Detect which cell encompasses the target text, then output its (x, y) center coordinate. 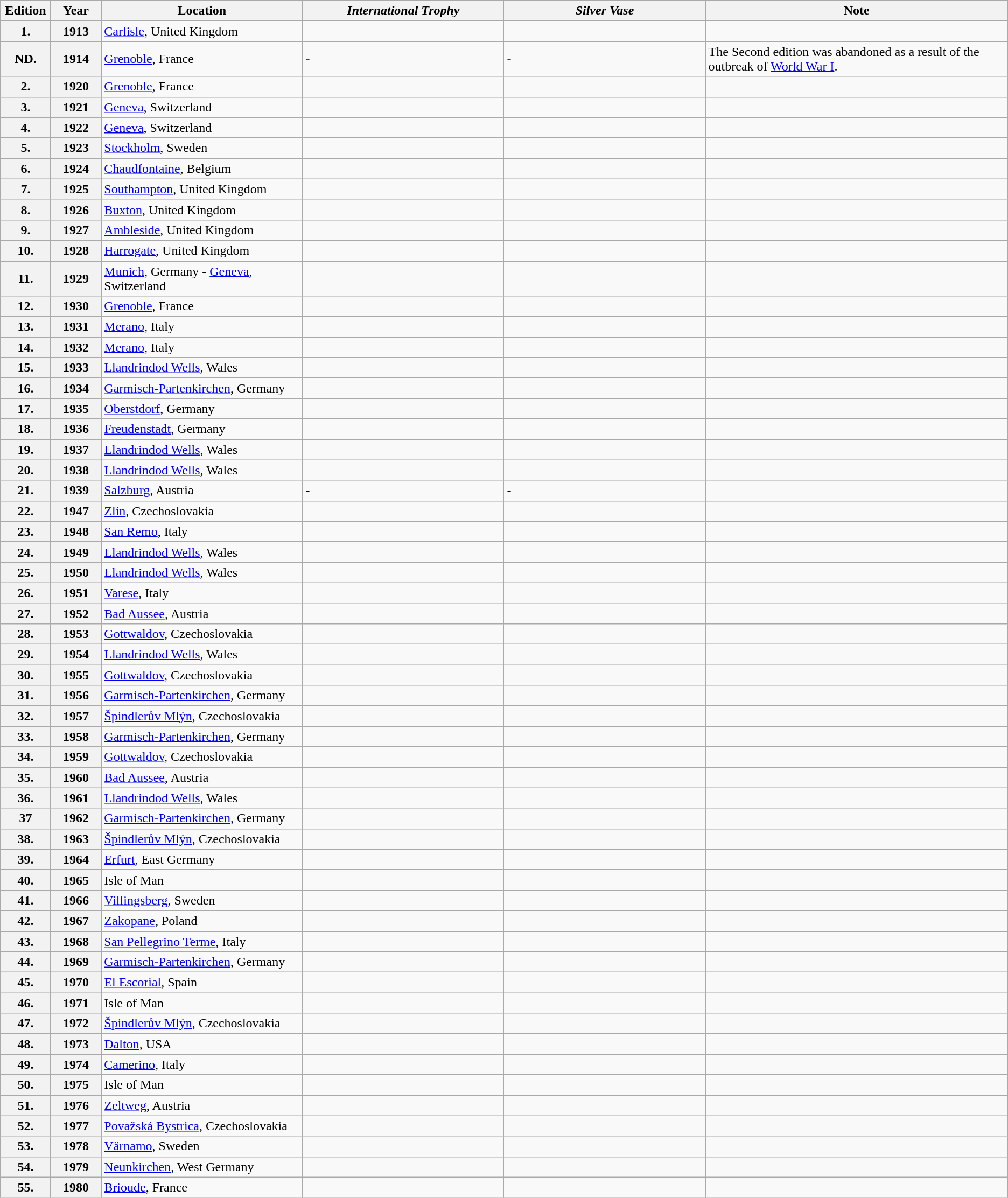
36. (26, 798)
18. (26, 429)
1922 (76, 128)
The Second edition was abandoned as a result of the outbreak of World War I. (856, 59)
50. (26, 1085)
44. (26, 962)
1932 (76, 347)
1. (26, 31)
1962 (76, 818)
1951 (76, 593)
45. (26, 983)
1936 (76, 429)
Erfurt, East Germany (202, 859)
1931 (76, 327)
1935 (76, 409)
35. (26, 777)
29. (26, 655)
27. (26, 613)
Stockholm, Sweden (202, 148)
5. (26, 148)
1973 (76, 1044)
Värnamo, Sweden (202, 1146)
1960 (76, 777)
1956 (76, 696)
11. (26, 278)
1920 (76, 87)
54. (26, 1167)
13. (26, 327)
Neunkirchen, West Germany (202, 1167)
1976 (76, 1105)
Year (76, 11)
26. (26, 593)
1978 (76, 1146)
Villingsberg, Sweden (202, 900)
19. (26, 450)
34. (26, 757)
Freudenstadt, Germany (202, 429)
Carlisle, United Kingdom (202, 31)
1957 (76, 716)
Buxton, United Kingdom (202, 209)
1934 (76, 388)
53. (26, 1146)
14. (26, 347)
10. (26, 250)
1952 (76, 613)
20. (26, 470)
23. (26, 531)
1972 (76, 1024)
31. (26, 696)
Camerino, Italy (202, 1064)
1958 (76, 737)
4. (26, 128)
1965 (76, 880)
7. (26, 189)
38. (26, 839)
1967 (76, 921)
1969 (76, 962)
8. (26, 209)
1913 (76, 31)
Zakopane, Poland (202, 921)
1959 (76, 757)
1925 (76, 189)
Southampton, United Kingdom (202, 189)
1947 (76, 511)
51. (26, 1105)
1924 (76, 169)
30. (26, 675)
Chaudfontaine, Belgium (202, 169)
1966 (76, 900)
ND. (26, 59)
21. (26, 491)
1928 (76, 250)
16. (26, 388)
43. (26, 942)
San Pellegrino Terme, Italy (202, 942)
55. (26, 1187)
1933 (76, 368)
9. (26, 230)
15. (26, 368)
1963 (76, 839)
37 (26, 818)
1927 (76, 230)
1949 (76, 552)
42. (26, 921)
Zeltweg, Austria (202, 1105)
32. (26, 716)
1953 (76, 634)
49. (26, 1064)
1930 (76, 306)
1975 (76, 1085)
33. (26, 737)
6. (26, 169)
El Escorial, Spain (202, 983)
Location (202, 11)
1954 (76, 655)
Edition (26, 11)
Zlín, Czechoslovakia (202, 511)
1955 (76, 675)
1948 (76, 531)
Dalton, USA (202, 1044)
1926 (76, 209)
1929 (76, 278)
1980 (76, 1187)
1977 (76, 1126)
46. (26, 1003)
1937 (76, 450)
41. (26, 900)
1961 (76, 798)
Brioude, France (202, 1187)
28. (26, 634)
Munich, Germany - Geneva, Switzerland (202, 278)
1914 (76, 59)
22. (26, 511)
1979 (76, 1167)
Salzburg, Austria (202, 491)
Považská Bystrica, Czechoslovakia (202, 1126)
International Trophy (403, 11)
1921 (76, 107)
1964 (76, 859)
Note (856, 11)
3. (26, 107)
1974 (76, 1064)
1950 (76, 572)
39. (26, 859)
Silver Vase (605, 11)
47. (26, 1024)
1968 (76, 942)
1923 (76, 148)
25. (26, 572)
52. (26, 1126)
1970 (76, 983)
Harrogate, United Kingdom (202, 250)
1938 (76, 470)
Varese, Italy (202, 593)
2. (26, 87)
Ambleside, United Kingdom (202, 230)
San Remo, Italy (202, 531)
40. (26, 880)
12. (26, 306)
1971 (76, 1003)
Oberstdorf, Germany (202, 409)
24. (26, 552)
1939 (76, 491)
48. (26, 1044)
17. (26, 409)
